Return (X, Y) of the center of cell containing provided text 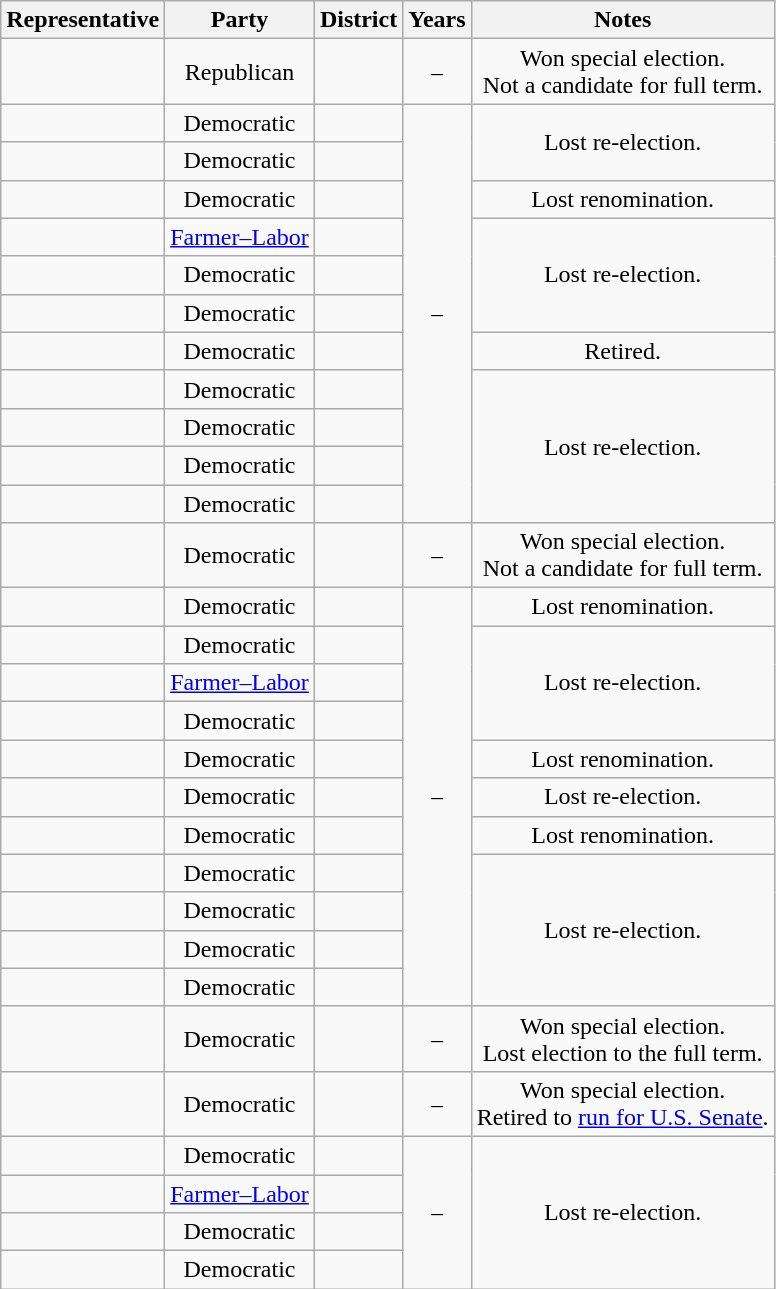
Years (437, 20)
Republican (240, 72)
District (358, 20)
Party (240, 20)
Won special election.Lost election to the full term. (622, 1038)
Notes (622, 20)
Representative (83, 20)
Won special election.Retired to run for U.S. Senate. (622, 1104)
Retired. (622, 351)
